Return the (X, Y) coordinate for the center point of the cell that contains the specified text.  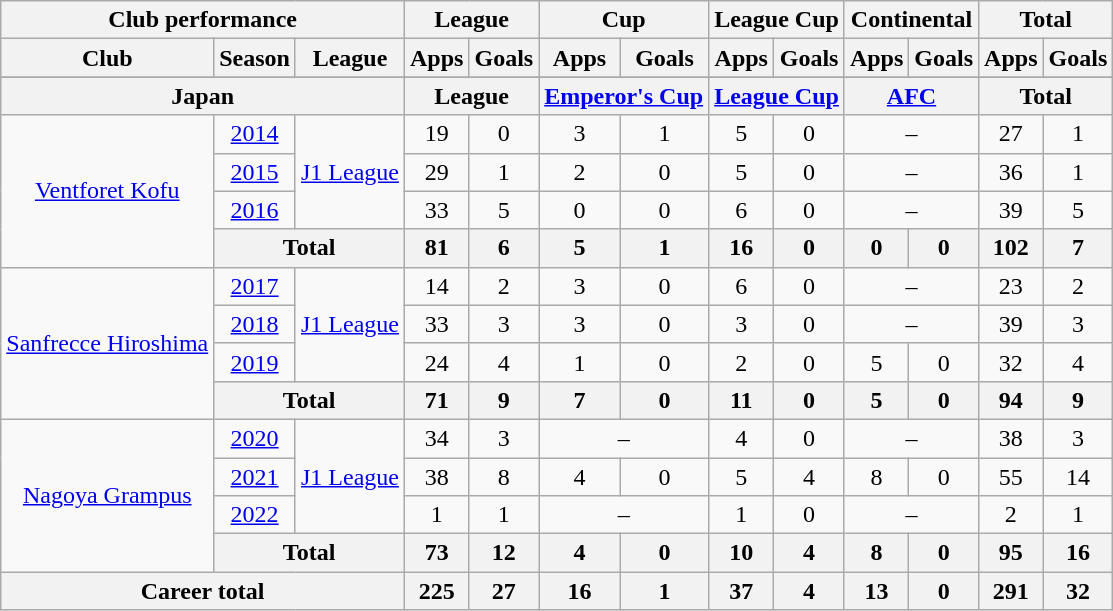
12 (504, 553)
Japan (203, 96)
Club (108, 58)
102 (1011, 248)
37 (742, 591)
95 (1011, 553)
2018 (255, 324)
2016 (255, 210)
2021 (255, 477)
Club performance (203, 20)
19 (437, 134)
13 (876, 591)
2019 (255, 362)
2014 (255, 134)
Emperor's Cup (624, 96)
Career total (203, 591)
55 (1011, 477)
2015 (255, 172)
AFC (911, 96)
2020 (255, 438)
73 (437, 553)
Nagoya Grampus (108, 495)
Sanfrecce Hiroshima (108, 343)
11 (742, 400)
10 (742, 553)
Cup (624, 20)
23 (1011, 286)
2017 (255, 286)
24 (437, 362)
71 (437, 400)
29 (437, 172)
34 (437, 438)
291 (1011, 591)
225 (437, 591)
Continental (911, 20)
Ventforet Kofu (108, 191)
Season (255, 58)
2022 (255, 515)
36 (1011, 172)
81 (437, 248)
94 (1011, 400)
